Locate the cell with the specified text and output its [x, y] center coordinate. 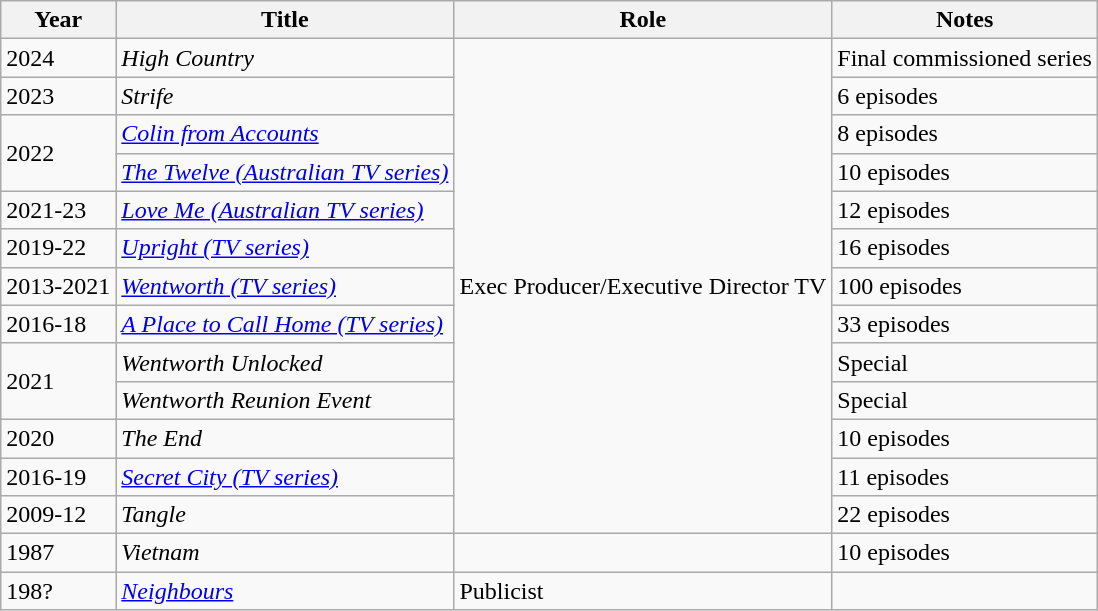
2016-18 [58, 324]
33 episodes [965, 324]
2013-2021 [58, 286]
Tangle [285, 515]
Vietnam [285, 553]
Exec Producer/Executive Director TV [643, 286]
Final commissioned series [965, 58]
2024 [58, 58]
1987 [58, 553]
2020 [58, 438]
Neighbours [285, 591]
Year [58, 20]
Secret City (TV series) [285, 477]
2019-22 [58, 248]
8 episodes [965, 134]
Role [643, 20]
Wentworth (TV series) [285, 286]
2016-19 [58, 477]
Wentworth Unlocked [285, 362]
Notes [965, 20]
16 episodes [965, 248]
12 episodes [965, 210]
2022 [58, 153]
The Twelve (Australian TV series) [285, 172]
Publicist [643, 591]
Upright (TV series) [285, 248]
6 episodes [965, 96]
A Place to Call Home (TV series) [285, 324]
High Country [285, 58]
100 episodes [965, 286]
2021-23 [58, 210]
2009-12 [58, 515]
2023 [58, 96]
11 episodes [965, 477]
22 episodes [965, 515]
198? [58, 591]
Wentworth Reunion Event [285, 400]
Title [285, 20]
The End [285, 438]
Love Me (Australian TV series) [285, 210]
Strife [285, 96]
2021 [58, 381]
Colin from Accounts [285, 134]
